Determine the [x, y] coordinate at the center of the cell enclosing the given text.  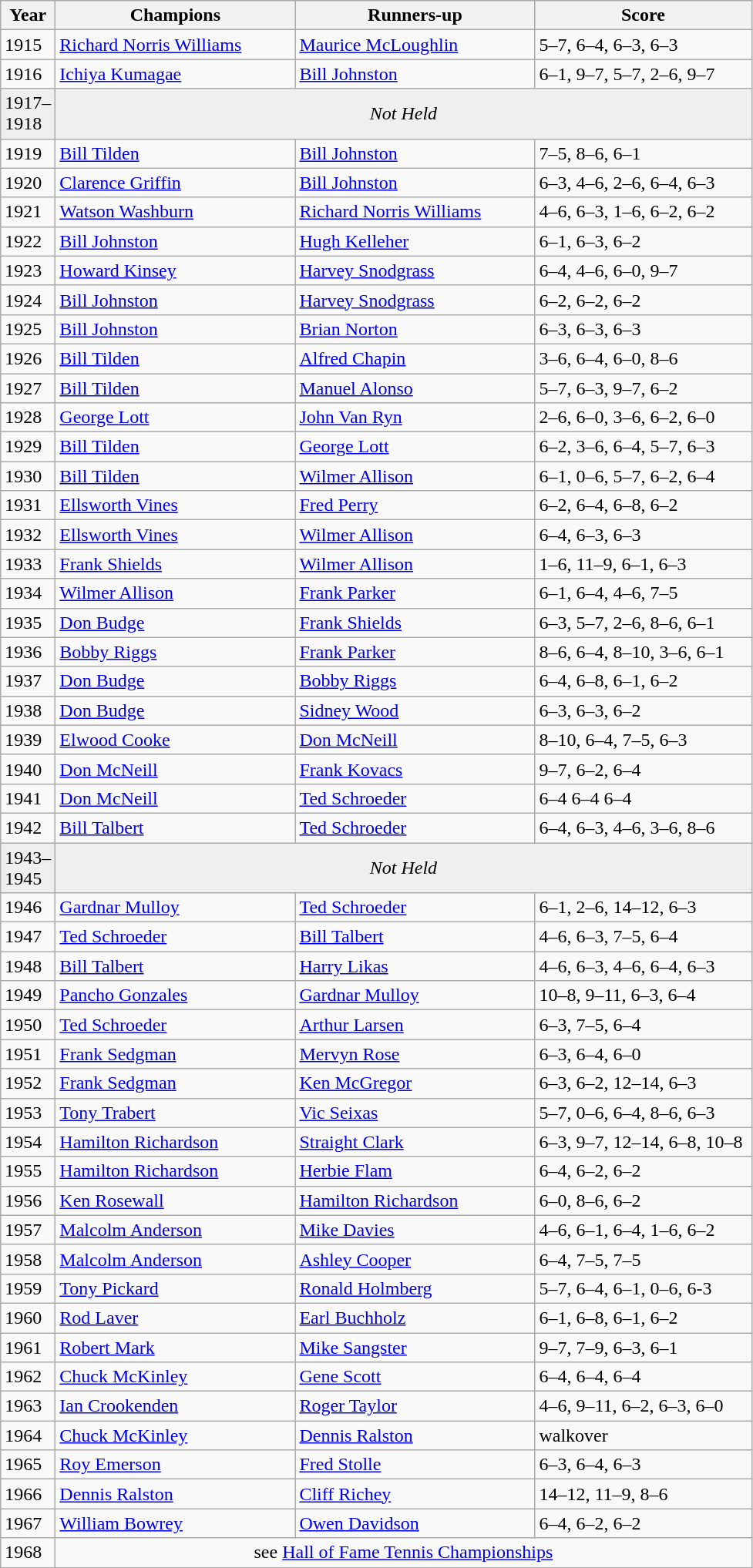
6–3, 6–3, 6–3 [643, 329]
1966 [28, 1494]
1921 [28, 212]
Robert Mark [176, 1348]
Vic Seixas [415, 1113]
1933 [28, 564]
4–6, 6–3, 1–6, 6–2, 6–2 [643, 212]
8–6, 6–4, 8–10, 3–6, 6–1 [643, 652]
6–2, 6–2, 6–2 [643, 300]
1941 [28, 798]
6–1, 0–6, 5–7, 6–2, 6–4 [643, 476]
1917–1918 [28, 114]
6–3, 7–5, 6–4 [643, 1025]
1916 [28, 74]
6–3, 6–2, 12–14, 6–3 [643, 1083]
Score [643, 15]
4–6, 6–3, 4–6, 6–4, 6–3 [643, 966]
1915 [28, 45]
5–7, 6–4, 6–3, 6–3 [643, 45]
9–7, 6–2, 6–4 [643, 769]
5–7, 6–3, 9–7, 6–2 [643, 388]
Rod Laver [176, 1318]
1937 [28, 681]
1952 [28, 1083]
6–3, 6–3, 6–2 [643, 710]
Clarence Griffin [176, 183]
6–2, 3–6, 6–4, 5–7, 6–3 [643, 447]
Sidney Wood [415, 710]
1931 [28, 505]
Tony Trabert [176, 1113]
1920 [28, 183]
1927 [28, 388]
Maurice McLoughlin [415, 45]
Cliff Richey [415, 1494]
4–6, 9–11, 6–2, 6–3, 6–0 [643, 1406]
6–4, 6–4, 6–4 [643, 1377]
1957 [28, 1230]
1925 [28, 329]
6–2, 6–4, 6–8, 6–2 [643, 505]
1922 [28, 241]
4–6, 6–3, 7–5, 6–4 [643, 937]
1940 [28, 769]
1961 [28, 1348]
1965 [28, 1465]
Pancho Gonzales [176, 996]
Earl Buchholz [415, 1318]
Ichiya Kumagae [176, 74]
1936 [28, 652]
6–1, 9–7, 5–7, 2–6, 9–7 [643, 74]
Owen Davidson [415, 1523]
Brian Norton [415, 329]
6–4, 6–8, 6–1, 6–2 [643, 681]
Harry Likas [415, 966]
6–3, 6–4, 6–3 [643, 1465]
1967 [28, 1523]
1938 [28, 710]
1962 [28, 1377]
Fred Stolle [415, 1465]
John Van Ryn [415, 418]
1926 [28, 358]
Ken Rosewall [176, 1200]
Roy Emerson [176, 1465]
Mervyn Rose [415, 1054]
1950 [28, 1025]
1964 [28, 1435]
6–3, 4–6, 2–6, 6–4, 6–3 [643, 183]
Roger Taylor [415, 1406]
1932 [28, 535]
9–7, 7–9, 6–3, 6–1 [643, 1348]
1953 [28, 1113]
10–8, 9–11, 6–3, 6–4 [643, 996]
1959 [28, 1288]
1935 [28, 623]
6–4, 4–6, 6–0, 9–7 [643, 270]
6–4, 7–5, 7–5 [643, 1259]
1934 [28, 593]
2–6, 6–0, 3–6, 6–2, 6–0 [643, 418]
1942 [28, 828]
1951 [28, 1054]
1924 [28, 300]
5–7, 0–6, 6–4, 8–6, 6–3 [643, 1113]
Mike Sangster [415, 1348]
5–7, 6–4, 6–1, 0–6, 6-3 [643, 1288]
1930 [28, 476]
1946 [28, 908]
1949 [28, 996]
walkover [643, 1435]
1958 [28, 1259]
1923 [28, 270]
Tony Pickard [176, 1288]
Mike Davies [415, 1230]
1928 [28, 418]
Manuel Alonso [415, 388]
see Hall of Fame Tennis Championships [404, 1553]
1947 [28, 937]
Watson Washburn [176, 212]
1954 [28, 1142]
Herbie Flam [415, 1171]
1956 [28, 1200]
Straight Clark [415, 1142]
1960 [28, 1318]
1948 [28, 966]
1–6, 11–9, 6–1, 6–3 [643, 564]
6–3, 6–4, 6–0 [643, 1054]
Runners-up [415, 15]
6–4, 6–3, 4–6, 3–6, 8–6 [643, 828]
4–6, 6–1, 6–4, 1–6, 6–2 [643, 1230]
Alfred Chapin [415, 358]
Howard Kinsey [176, 270]
Ashley Cooper [415, 1259]
Frank Kovacs [415, 769]
3–6, 6–4, 6–0, 8–6 [643, 358]
7–5, 8–6, 6–1 [643, 153]
Gene Scott [415, 1377]
Champions [176, 15]
6–1, 2–6, 14–12, 6–3 [643, 908]
Hugh Kelleher [415, 241]
6–3, 5–7, 2–6, 8–6, 6–1 [643, 623]
1963 [28, 1406]
1929 [28, 447]
8–10, 6–4, 7–5, 6–3 [643, 740]
Arthur Larsen [415, 1025]
6–4, 6–3, 6–3 [643, 535]
6–3, 9–7, 12–14, 6–8, 10–8 [643, 1142]
Ian Crookenden [176, 1406]
William Bowrey [176, 1523]
Elwood Cooke [176, 740]
1939 [28, 740]
1943–1945 [28, 868]
6–1, 6–4, 4–6, 7–5 [643, 593]
Ronald Holmberg [415, 1288]
6–0, 8–6, 6–2 [643, 1200]
14–12, 11–9, 8–6 [643, 1494]
1955 [28, 1171]
1919 [28, 153]
6–1, 6–3, 6–2 [643, 241]
1968 [28, 1553]
6–4 6–4 6–4 [643, 798]
Year [28, 15]
6–1, 6–8, 6–1, 6–2 [643, 1318]
Ken McGregor [415, 1083]
Fred Perry [415, 505]
